Capture the cell that displays the provided text and extract its [x, y] central coordinate. 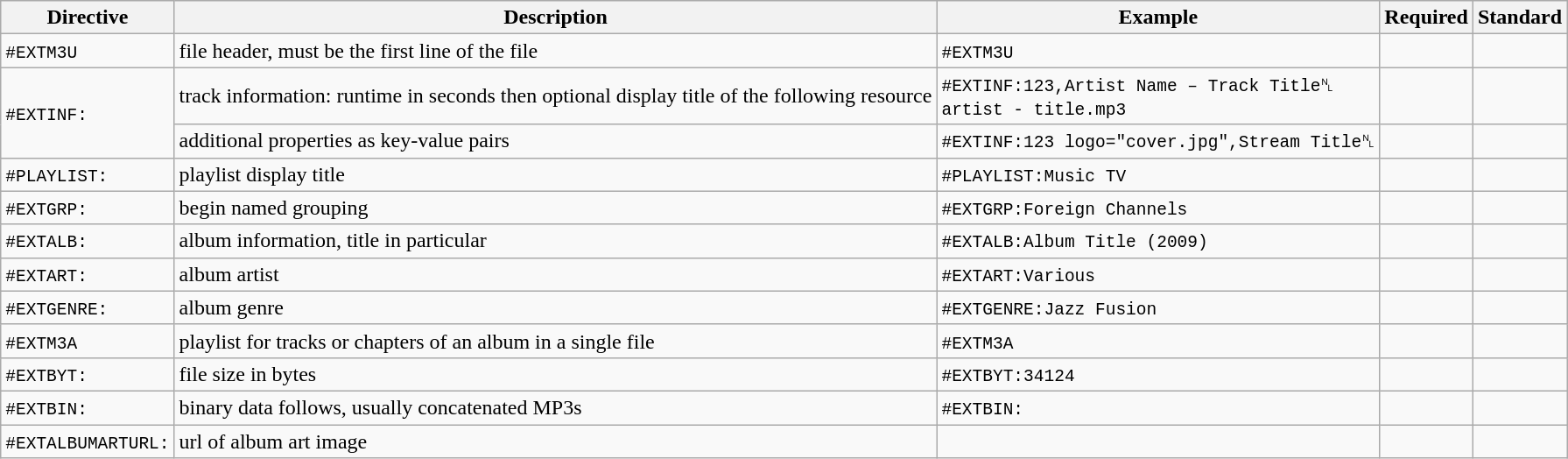
Standard [1520, 18]
#EXTBYT: [88, 374]
album artist [555, 274]
begin named grouping [555, 208]
#EXTINF:123,Artist Name – Track Title␤artist - title.mp3 [1158, 96]
#PLAYLIST: [88, 174]
file size in bytes [555, 374]
Directive [88, 18]
#PLAYLIST:Music TV [1158, 174]
#EXTART: [88, 274]
#EXTGRP: [88, 208]
Example [1158, 18]
additional properties as key-value pairs [555, 141]
#EXTALB: [88, 241]
Description [555, 18]
#EXTBYT:34124 [1158, 374]
binary data follows, usually concatenated MP3s [555, 407]
#EXTINF: [88, 112]
track information: runtime in seconds then optional display title of the following resource [555, 96]
url of album art image [555, 441]
Required [1427, 18]
#EXTGENRE:Jazz Fusion [1158, 307]
playlist for tracks or chapters of an album in a single file [555, 341]
#EXTGENRE: [88, 307]
#EXTALB:Album Title (2009) [1158, 241]
album information, title in particular [555, 241]
#EXTALBUMARTURL: [88, 441]
#EXTINF:123 logo="cover.jpg",Stream Title␤ [1158, 141]
#EXTART:Various [1158, 274]
album genre [555, 307]
playlist display title [555, 174]
file header, must be the first line of the file [555, 51]
#EXTGRP:Foreign Channels [1158, 208]
